Capture the cell that displays the provided text and extract its (x, y) central coordinate. 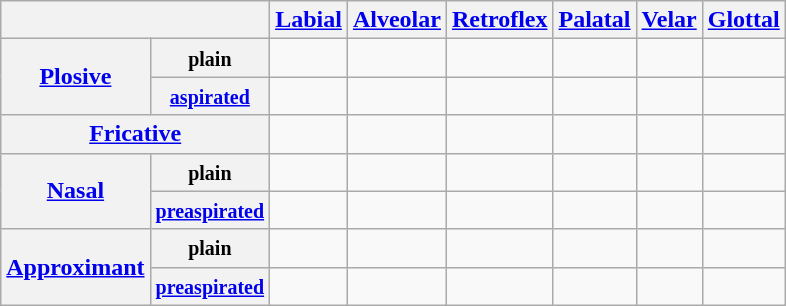
Velar (669, 20)
aspirated (210, 96)
Approximant (76, 267)
Labial (309, 20)
Palatal (594, 20)
Nasal (76, 191)
Fricative (136, 134)
Alveolar (396, 20)
Glottal (744, 20)
Plosive (76, 77)
Retroflex (500, 20)
